Provide the [x, y] coordinate of the cell's center where the given text is located.  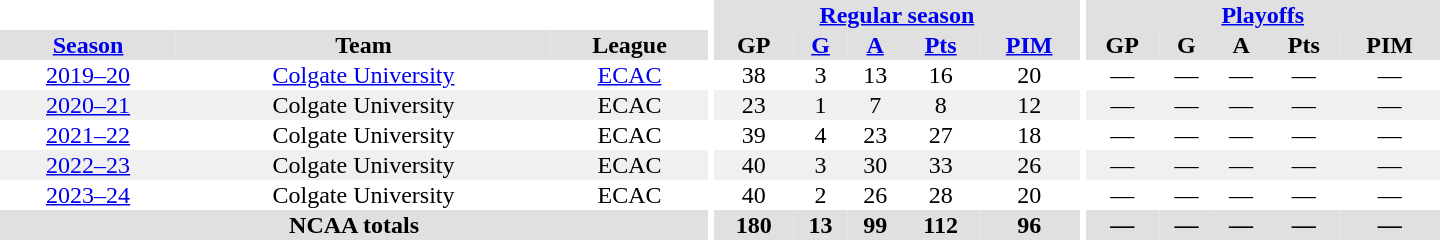
Regular season [896, 15]
2019–20 [88, 75]
33 [941, 165]
180 [754, 225]
8 [941, 105]
7 [876, 105]
2023–24 [88, 195]
12 [1030, 105]
99 [876, 225]
30 [876, 165]
2021–22 [88, 135]
League [630, 45]
2022–23 [88, 165]
2020–21 [88, 105]
NCAA totals [354, 225]
39 [754, 135]
16 [941, 75]
112 [941, 225]
Season [88, 45]
28 [941, 195]
96 [1030, 225]
Playoffs [1263, 15]
Team [364, 45]
1 [820, 105]
2 [820, 195]
38 [754, 75]
18 [1030, 135]
4 [820, 135]
27 [941, 135]
